Return the (x, y) coordinate for the center point of the cell that contains the specified text.  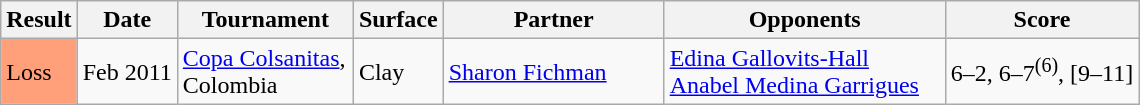
Result (39, 20)
Loss (39, 72)
Tournament (265, 20)
Score (1042, 20)
Feb 2011 (127, 72)
Surface (398, 20)
6–2, 6–7(6), [9–11] (1042, 72)
Clay (398, 72)
Copa Colsanitas, Colombia (265, 72)
Opponents (804, 20)
Partner (554, 20)
Date (127, 20)
Sharon Fichman (554, 72)
Edina Gallovits-Hall Anabel Medina Garrigues (804, 72)
